Identify which cell holds the provided text, then report its (X, Y) central coordinate. 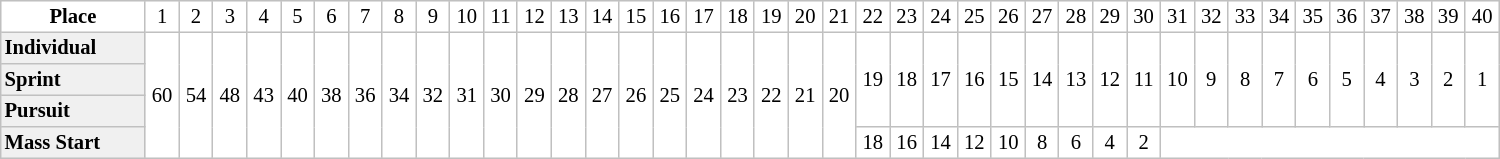
39 (1448, 16)
Sprint (73, 80)
33 (1245, 16)
Pursuit (73, 111)
54 (196, 95)
43 (264, 95)
35 (1313, 16)
Individual (73, 48)
Place (73, 16)
60 (162, 95)
Mass Start (73, 142)
37 (1381, 16)
48 (230, 95)
